From the cell containing the given text, extract its center point as (X, Y) coordinate. 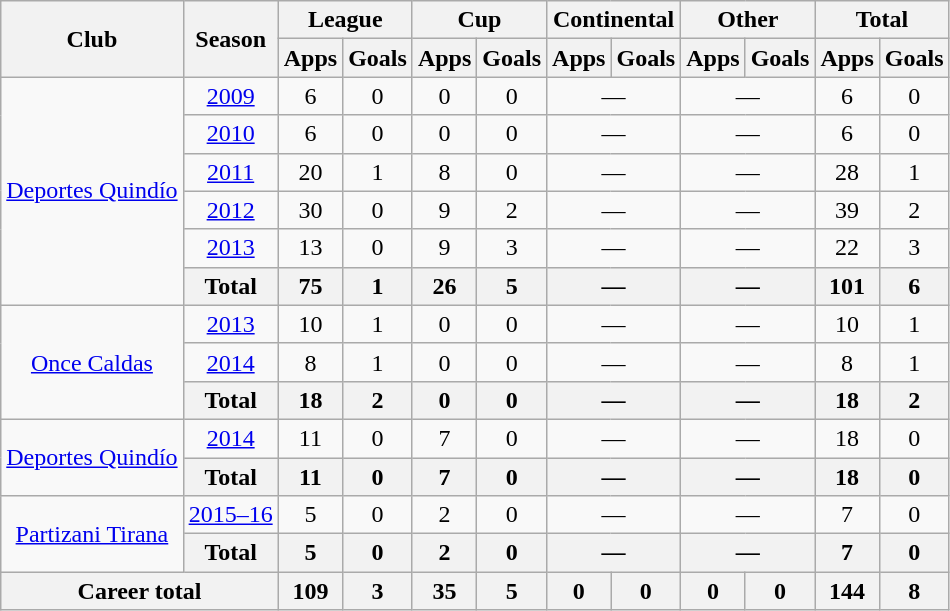
20 (310, 172)
30 (310, 210)
26 (444, 286)
League (345, 20)
Partizani Tirana (92, 534)
Other (748, 20)
109 (310, 591)
2015–16 (230, 515)
Once Caldas (92, 362)
2009 (230, 96)
28 (847, 172)
144 (847, 591)
2012 (230, 210)
Cup (479, 20)
39 (847, 210)
75 (310, 286)
Club (92, 39)
Continental (614, 20)
2011 (230, 172)
13 (310, 248)
101 (847, 286)
35 (444, 591)
22 (847, 248)
Career total (140, 591)
Season (230, 39)
2010 (230, 134)
